Extract the [x, y] coordinate from the center of the cell holding the provided text.  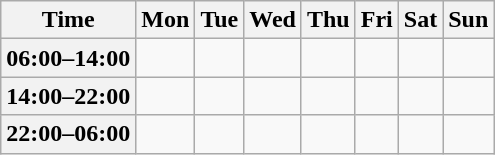
14:00–22:00 [68, 96]
Sun [468, 20]
22:00–06:00 [68, 134]
Tue [220, 20]
06:00–14:00 [68, 58]
Time [68, 20]
Mon [166, 20]
Thu [328, 20]
Sat [420, 20]
Wed [273, 20]
Fri [376, 20]
